Capture the cell that displays the provided text and extract its (x, y) central coordinate. 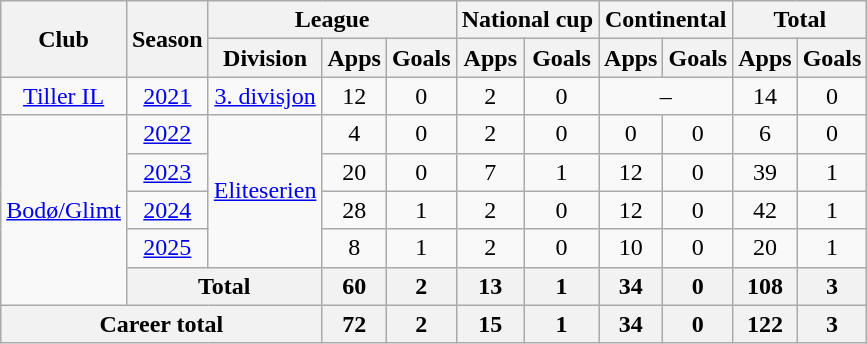
3. divisjon (265, 96)
Season (167, 39)
2024 (167, 210)
60 (354, 286)
10 (631, 248)
2021 (167, 96)
6 (765, 134)
72 (354, 324)
42 (765, 210)
Eliteserien (265, 191)
13 (490, 286)
28 (354, 210)
Bodø/Glimt (64, 210)
National cup (527, 20)
39 (765, 172)
7 (490, 172)
4 (354, 134)
– (666, 96)
122 (765, 324)
Career total (162, 324)
Continental (666, 20)
14 (765, 96)
108 (765, 286)
Division (265, 58)
Club (64, 39)
Tiller IL (64, 96)
2022 (167, 134)
8 (354, 248)
2023 (167, 172)
League (332, 20)
15 (490, 324)
2025 (167, 248)
